Return (x, y) of the center of cell containing provided text 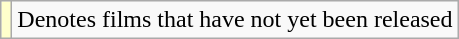
Denotes films that have not yet been released (235, 20)
